Detect which cell encompasses the target text, then output its [x, y] center coordinate. 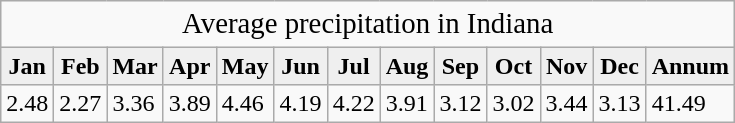
Annum [690, 66]
3.36 [135, 104]
3.12 [460, 104]
Feb [80, 66]
Aug [407, 66]
41.49 [690, 104]
Sep [460, 66]
Average precipitation in Indiana [368, 24]
Jul [354, 66]
Nov [566, 66]
Oct [514, 66]
3.89 [190, 104]
Mar [135, 66]
3.91 [407, 104]
Jan [28, 66]
2.48 [28, 104]
3.13 [620, 104]
May [245, 66]
3.44 [566, 104]
3.02 [514, 104]
4.46 [245, 104]
Dec [620, 66]
Apr [190, 66]
Jun [300, 66]
4.22 [354, 104]
2.27 [80, 104]
4.19 [300, 104]
